Output the [x, y] coordinate of the center of the cell containing the given text.  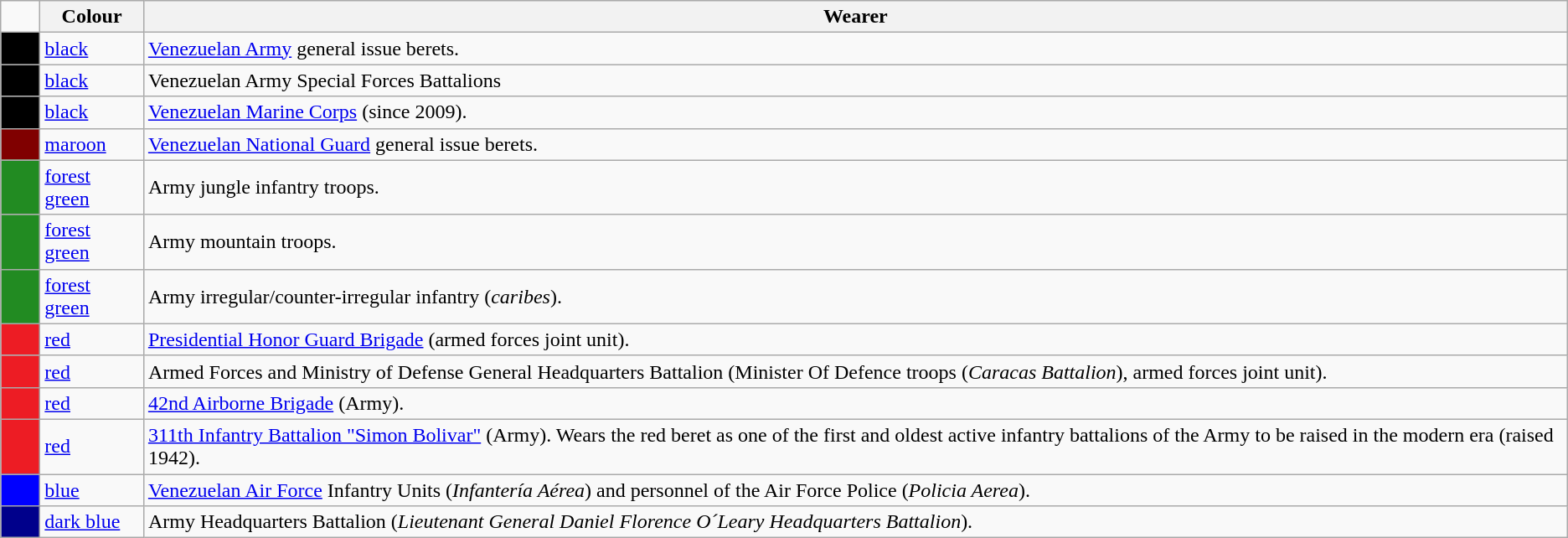
Army jungle infantry troops. [855, 188]
Presidential Honor Guard Brigade (armed forces joint unit). [855, 339]
maroon [92, 144]
Venezuelan Army general issue berets. [855, 49]
Wearer [855, 17]
42nd Airborne Brigade (Army). [855, 403]
Armed Forces and Ministry of Defense General Headquarters Battalion (Minister Of Defence troops (Caracas Battalion), armed forces joint unit). [855, 371]
Venezuelan National Guard general issue berets. [855, 144]
Army Headquarters Battalion (Lieutenant General Daniel Florence O´Leary Headquarters Battalion). [855, 522]
blue [92, 490]
Venezuelan Army Special Forces Battalions [855, 80]
Army mountain troops. [855, 241]
Army irregular/counter-irregular infantry (caribes). [855, 297]
Venezuelan Air Force Infantry Units (Infantería Aérea) and personnel of the Air Force Police (Policia Aerea). [855, 490]
Venezuelan Marine Corps (since 2009). [855, 112]
dark blue [92, 522]
Colour [92, 17]
